From the cell containing the given text, extract its center point as [x, y] coordinate. 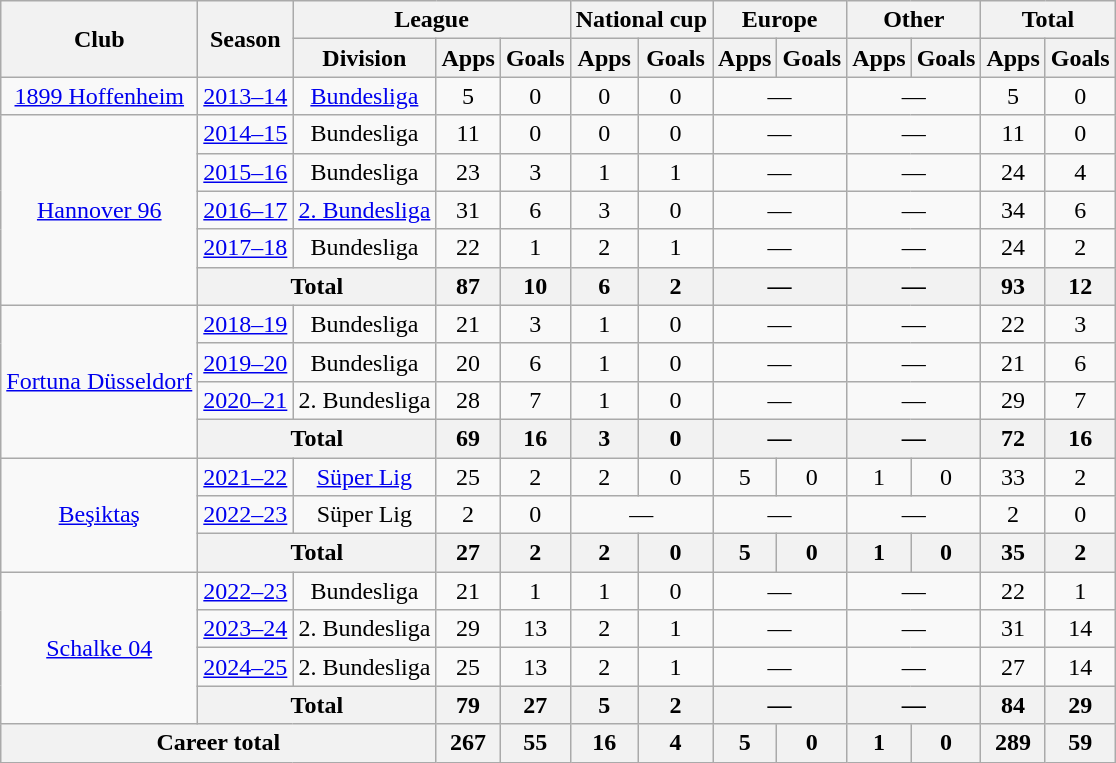
2016–17 [246, 210]
2019–20 [246, 362]
28 [468, 400]
Club [100, 39]
2017–18 [246, 248]
10 [535, 286]
Schalke 04 [100, 648]
20 [468, 362]
55 [535, 743]
2021–22 [246, 477]
23 [468, 172]
2014–15 [246, 134]
84 [1013, 705]
Beşiktaş [100, 515]
League [432, 20]
Europe [780, 20]
Fortuna Düsseldorf [100, 381]
33 [1013, 477]
267 [468, 743]
59 [1080, 743]
2024–25 [246, 667]
289 [1013, 743]
2018–19 [246, 324]
National cup [641, 20]
Division [364, 58]
2020–21 [246, 400]
Season [246, 39]
Career total [218, 743]
69 [468, 438]
12 [1080, 286]
2023–24 [246, 629]
72 [1013, 438]
35 [1013, 553]
2015–16 [246, 172]
Hannover 96 [100, 210]
79 [468, 705]
1899 Hoffenheim [100, 96]
87 [468, 286]
34 [1013, 210]
Other [914, 20]
2013–14 [246, 96]
93 [1013, 286]
